Identify which cell holds the provided text, then report its [x, y] central coordinate. 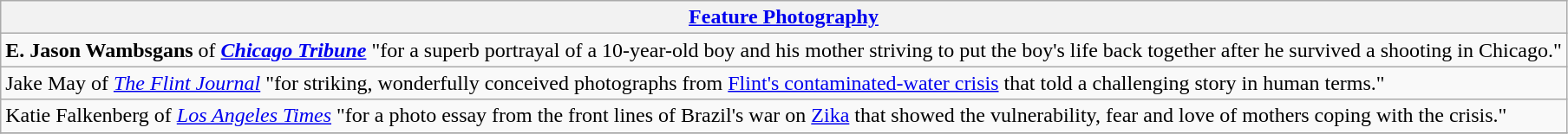
Feature Photography [784, 17]
